Find where the given text appears and provide that cell's center as (X, Y) coordinate. 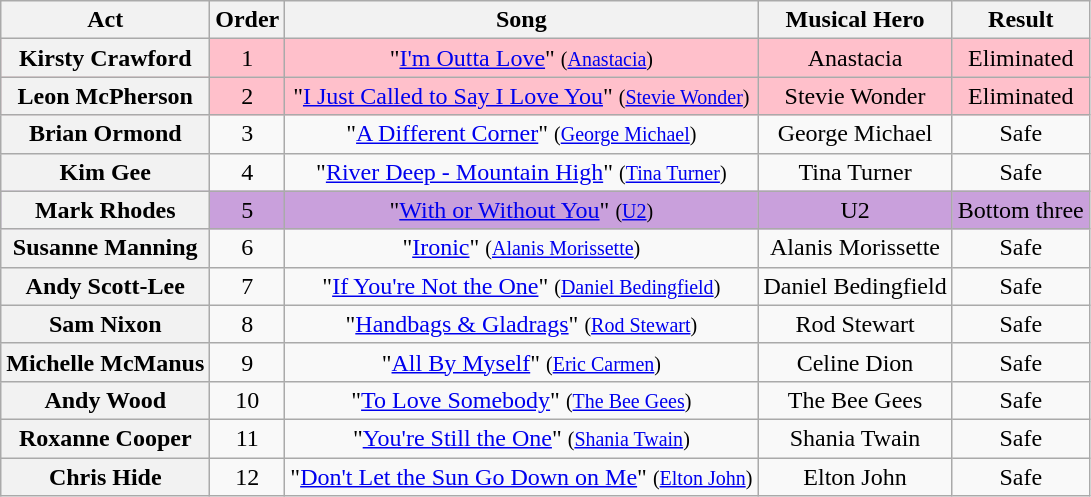
8 (248, 324)
12 (248, 477)
5 (248, 210)
Michelle McManus (106, 362)
Daniel Bedingfield (855, 286)
"Don't Let the Sun Go Down on Me" (Elton John) (522, 477)
7 (248, 286)
"All By Myself" (Eric Carmen) (522, 362)
"I Just Called to Say I Love You" (Stevie Wonder) (522, 96)
"To Love Somebody" (The Bee Gees) (522, 400)
The Bee Gees (855, 400)
Andy Wood (106, 400)
10 (248, 400)
Tina Turner (855, 172)
2 (248, 96)
"You're Still the One" (Shania Twain) (522, 438)
"Handbags & Gladrags" (Rod Stewart) (522, 324)
Celine Dion (855, 362)
Alanis Morissette (855, 248)
U2 (855, 210)
Mark Rhodes (106, 210)
Stevie Wonder (855, 96)
11 (248, 438)
Musical Hero (855, 20)
Rod Stewart (855, 324)
Elton John (855, 477)
Shania Twain (855, 438)
Brian Ormond (106, 134)
"With or Without You" (U2) (522, 210)
"If You're Not the One" (Daniel Bedingfield) (522, 286)
Leon McPherson (106, 96)
Kirsty Crawford (106, 58)
Order (248, 20)
Chris Hide (106, 477)
3 (248, 134)
George Michael (855, 134)
Susanne Manning (106, 248)
Act (106, 20)
Andy Scott-Lee (106, 286)
"River Deep - Mountain High" (Tina Turner) (522, 172)
Sam Nixon (106, 324)
"Ironic" (Alanis Morissette) (522, 248)
9 (248, 362)
Anastacia (855, 58)
Bottom three (1020, 210)
1 (248, 58)
Song (522, 20)
Roxanne Cooper (106, 438)
Result (1020, 20)
6 (248, 248)
"I'm Outta Love" (Anastacia) (522, 58)
"A Different Corner" (George Michael) (522, 134)
4 (248, 172)
Kim Gee (106, 172)
